Detect which cell encompasses the target text, then output its [x, y] center coordinate. 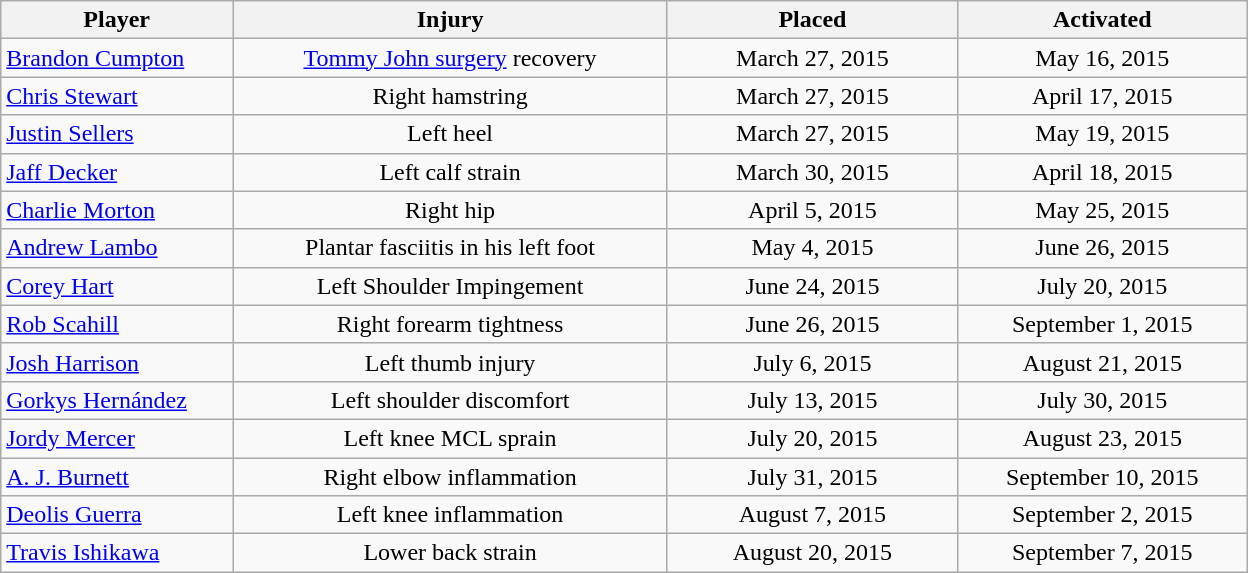
Left calf strain [450, 172]
Left thumb injury [450, 362]
Injury [450, 20]
September 10, 2015 [1102, 477]
Gorkys Hernández [117, 400]
Deolis Guerra [117, 515]
June 24, 2015 [812, 286]
Placed [812, 20]
Player [117, 20]
September 2, 2015 [1102, 515]
July 30, 2015 [1102, 400]
Left knee inflammation [450, 515]
May 16, 2015 [1102, 58]
July 31, 2015 [812, 477]
Charlie Morton [117, 210]
Jordy Mercer [117, 438]
Chris Stewart [117, 96]
Justin Sellers [117, 134]
August 20, 2015 [812, 553]
August 23, 2015 [1102, 438]
April 17, 2015 [1102, 96]
September 1, 2015 [1102, 324]
Rob Scahill [117, 324]
A. J. Burnett [117, 477]
Right hamstring [450, 96]
Jaff Decker [117, 172]
September 7, 2015 [1102, 553]
July 13, 2015 [812, 400]
August 21, 2015 [1102, 362]
Right elbow inflammation [450, 477]
Corey Hart [117, 286]
Left shoulder discomfort [450, 400]
April 5, 2015 [812, 210]
Right forearm tightness [450, 324]
August 7, 2015 [812, 515]
May 25, 2015 [1102, 210]
Right hip [450, 210]
Andrew Lambo [117, 248]
Left Shoulder Impingement [450, 286]
Plantar fasciitis in his left foot [450, 248]
May 19, 2015 [1102, 134]
Josh Harrison [117, 362]
July 6, 2015 [812, 362]
March 30, 2015 [812, 172]
Activated [1102, 20]
Travis Ishikawa [117, 553]
Left heel [450, 134]
Left knee MCL sprain [450, 438]
Tommy John surgery recovery [450, 58]
Lower back strain [450, 553]
May 4, 2015 [812, 248]
April 18, 2015 [1102, 172]
Brandon Cumpton [117, 58]
